Find where the given text appears and provide that cell's center as (x, y) coordinate. 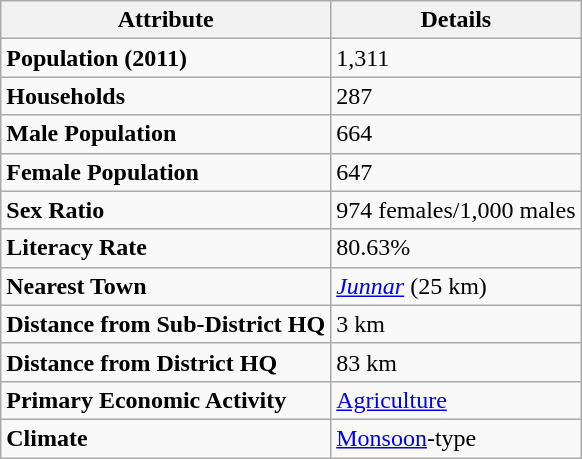
Nearest Town (166, 286)
Female Population (166, 172)
Households (166, 96)
Male Population (166, 134)
Climate (166, 438)
3 km (456, 324)
80.63% (456, 248)
Monsoon-type (456, 438)
83 km (456, 362)
1,311 (456, 58)
647 (456, 172)
Distance from District HQ (166, 362)
Primary Economic Activity (166, 400)
664 (456, 134)
Literacy Rate (166, 248)
Junnar (25 km) (456, 286)
Population (2011) (166, 58)
Distance from Sub-District HQ (166, 324)
974 females/1,000 males (456, 210)
Agriculture (456, 400)
Details (456, 20)
287 (456, 96)
Attribute (166, 20)
Sex Ratio (166, 210)
